Output the (X, Y) coordinate of the center of the cell containing the given text.  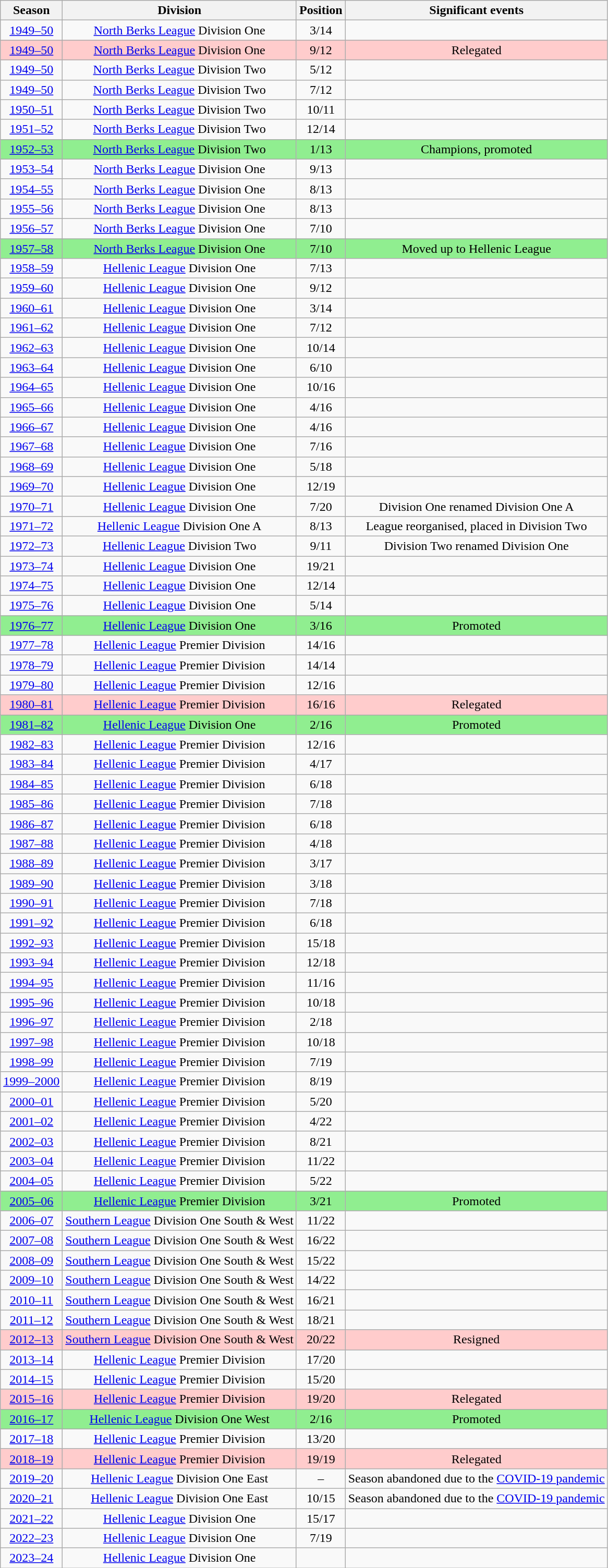
1975–76 (31, 606)
2002–03 (31, 1141)
3/17 (321, 863)
2010–11 (31, 1300)
11/16 (321, 983)
1963–64 (31, 367)
2/18 (321, 1022)
3/16 (321, 626)
1970–71 (31, 506)
1989–90 (31, 884)
1952–53 (31, 149)
8/21 (321, 1141)
20/22 (321, 1340)
Significant events (477, 10)
16/22 (321, 1241)
1990–91 (31, 903)
2016–17 (31, 1419)
9/11 (321, 546)
2004–05 (31, 1181)
4/22 (321, 1121)
2015–16 (31, 1399)
10/11 (321, 109)
1991–92 (31, 923)
17/20 (321, 1359)
2020–21 (31, 1498)
7/13 (321, 268)
1/13 (321, 149)
2017–18 (31, 1439)
1969–70 (31, 486)
1966–67 (31, 427)
19/20 (321, 1399)
– (321, 1478)
1996–97 (31, 1022)
1978–79 (31, 665)
Division One renamed Division One A (477, 506)
6/10 (321, 367)
15/18 (321, 943)
1988–89 (31, 863)
2021–22 (31, 1518)
12/18 (321, 963)
10/15 (321, 1498)
1968–69 (31, 467)
1998–99 (31, 1062)
1973–74 (31, 566)
1957–58 (31, 249)
Moved up to Hellenic League (477, 249)
1983–84 (31, 764)
2022–23 (31, 1538)
7/20 (321, 506)
2013–14 (31, 1359)
2012–13 (31, 1340)
1976–77 (31, 626)
12/19 (321, 486)
1956–57 (31, 228)
10/16 (321, 387)
Hellenic League Division One West (179, 1419)
14/22 (321, 1280)
19/19 (321, 1459)
5/14 (321, 606)
1962–63 (31, 348)
14/16 (321, 645)
1994–95 (31, 983)
Hellenic League Division One A (179, 526)
1961–62 (31, 328)
Season (31, 10)
1967–68 (31, 447)
1972–73 (31, 546)
1997–98 (31, 1042)
1979–80 (31, 685)
16/16 (321, 705)
1984–85 (31, 784)
5/12 (321, 70)
14/14 (321, 665)
2008–09 (31, 1260)
1958–59 (31, 268)
2009–10 (31, 1280)
1971–72 (31, 526)
1954–55 (31, 189)
2018–19 (31, 1459)
18/21 (321, 1320)
1980–81 (31, 705)
2001–02 (31, 1121)
8/19 (321, 1082)
2023–24 (31, 1558)
1986–87 (31, 824)
1987–88 (31, 843)
Hellenic League Division Two (179, 546)
2007–08 (31, 1241)
1993–94 (31, 963)
13/20 (321, 1439)
1985–86 (31, 804)
1981–82 (31, 725)
16/21 (321, 1300)
19/21 (321, 566)
1999–2000 (31, 1082)
5/20 (321, 1101)
10/14 (321, 348)
1995–96 (31, 1002)
Division (179, 10)
7/16 (321, 447)
15/20 (321, 1379)
2003–04 (31, 1161)
2006–07 (31, 1221)
2000–01 (31, 1101)
3/18 (321, 884)
2014–15 (31, 1379)
15/22 (321, 1260)
2005–06 (31, 1200)
1977–78 (31, 645)
4/17 (321, 764)
5/22 (321, 1181)
Champions, promoted (477, 149)
1965–66 (31, 407)
1992–93 (31, 943)
1960–61 (31, 308)
1950–51 (31, 109)
2019–20 (31, 1478)
2011–12 (31, 1320)
1964–65 (31, 387)
League reorganised, placed in Division Two (477, 526)
4/18 (321, 843)
3/21 (321, 1200)
Position (321, 10)
1955–56 (31, 209)
1951–52 (31, 129)
1982–83 (31, 744)
1974–75 (31, 586)
1959–60 (31, 288)
15/17 (321, 1518)
5/18 (321, 467)
Division Two renamed Division One (477, 546)
9/13 (321, 169)
Resigned (477, 1340)
1953–54 (31, 169)
